Capture the cell that displays the provided text and extract its (X, Y) central coordinate. 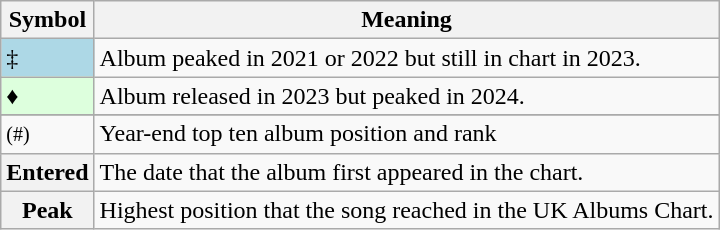
Meaning (406, 20)
♦ (48, 96)
Year-end top ten album position and rank (406, 134)
The date that the album first appeared in the chart. (406, 172)
(#) (48, 134)
Entered (48, 172)
Album released in 2023 but peaked in 2024. (406, 96)
‡ (48, 58)
Peak (48, 210)
Highest position that the song reached in the UK Albums Chart. (406, 210)
Album peaked in 2021 or 2022 but still in chart in 2023. (406, 58)
Symbol (48, 20)
